Scan for the cell matching the given text and deliver its (x, y) coordinate at center. 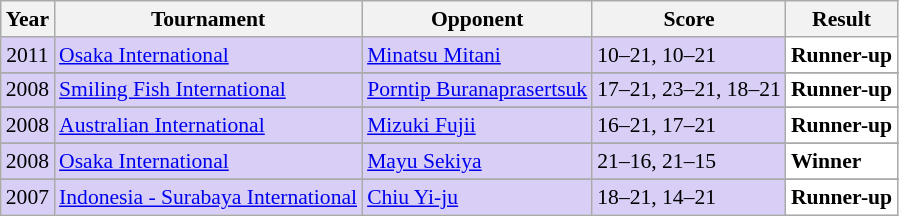
Chiu Yi-ju (477, 197)
Result (842, 19)
17–21, 23–21, 18–21 (689, 90)
16–21, 17–21 (689, 126)
21–16, 21–15 (689, 162)
Smiling Fish International (208, 90)
Minatsu Mitani (477, 55)
Porntip Buranaprasertsuk (477, 90)
Tournament (208, 19)
2007 (28, 197)
Mizuki Fujii (477, 126)
2011 (28, 55)
10–21, 10–21 (689, 55)
18–21, 14–21 (689, 197)
Australian International (208, 126)
Indonesia - Surabaya International (208, 197)
Year (28, 19)
Winner (842, 162)
Mayu Sekiya (477, 162)
Score (689, 19)
Opponent (477, 19)
